From the cell containing the given text, extract its center point as [x, y] coordinate. 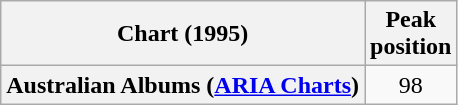
Peakposition [411, 34]
98 [411, 85]
Chart (1995) [183, 34]
Australian Albums (ARIA Charts) [183, 85]
